Pinpoint the cell where the given text exists, returning its (X, Y) midpoint coordinate. 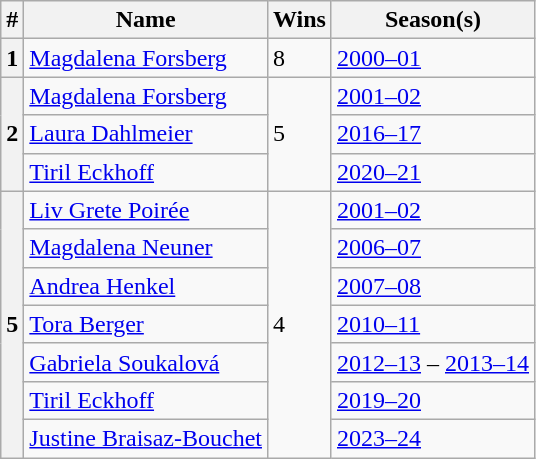
2020–21 (432, 172)
Season(s) (432, 20)
Gabriela Soukalová (146, 362)
Justine Braisaz-Bouchet (146, 438)
2016–17 (432, 134)
8 (299, 58)
Wins (299, 20)
Magdalena Neuner (146, 248)
Tora Berger (146, 324)
2006–07 (432, 248)
4 (299, 324)
1 (12, 58)
Andrea Henkel (146, 286)
2000–01 (432, 58)
2019–20 (432, 400)
2 (12, 134)
2007–08 (432, 286)
Liv Grete Poirée (146, 210)
2010–11 (432, 324)
# (12, 20)
Laura Dahlmeier (146, 134)
2023–24 (432, 438)
2012–13 – 2013–14 (432, 362)
Name (146, 20)
